Output the [X, Y] coordinate of the center of the cell containing the given text.  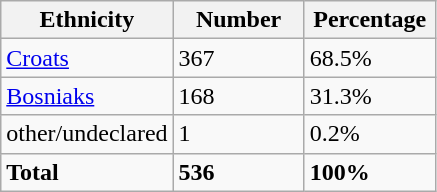
168 [238, 96]
68.5% [370, 58]
1 [238, 134]
31.3% [370, 96]
100% [370, 172]
Croats [87, 58]
Number [238, 20]
367 [238, 58]
other/undeclared [87, 134]
Total [87, 172]
Ethnicity [87, 20]
Percentage [370, 20]
536 [238, 172]
0.2% [370, 134]
Bosniaks [87, 96]
